Scan for the cell matching the given text and deliver its [x, y] coordinate at center. 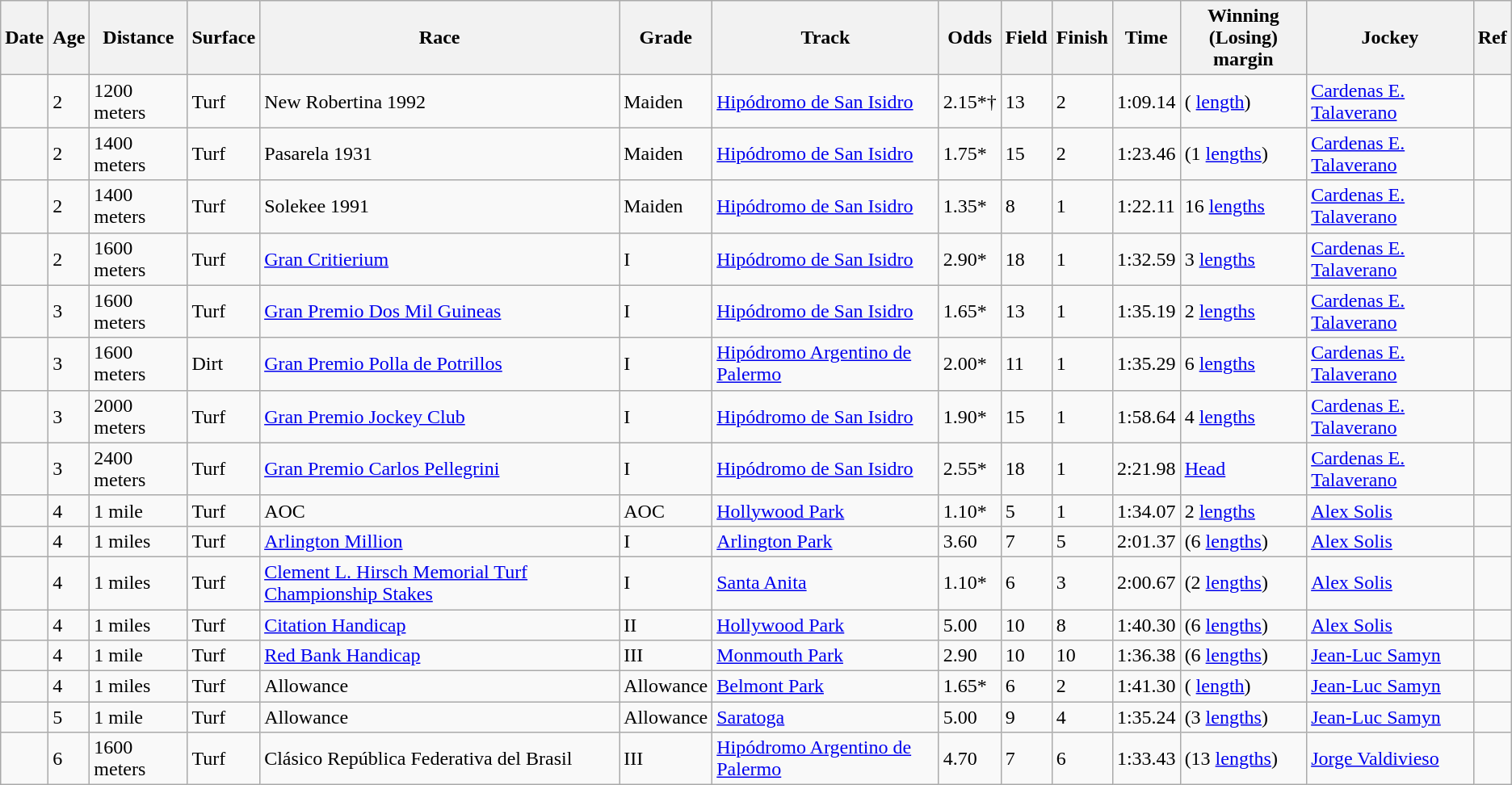
1:35.29 [1146, 363]
Gran Premio Carlos Pellegrini [439, 468]
11 [1026, 363]
1:35.24 [1146, 717]
3.60 [969, 541]
Red Bank Handicap [439, 656]
Gran Critierium [439, 258]
Head [1244, 468]
1:22.11 [1146, 207]
9 [1026, 717]
Arlington Million [439, 541]
Grade [666, 38]
2400 meters [139, 468]
1:35.19 [1146, 312]
2.90* [969, 258]
(2 lengths) [1244, 583]
1:33.43 [1146, 759]
Solekee 1991 [439, 207]
1:09.14 [1146, 102]
2.90 [969, 656]
2:01.37 [1146, 541]
Distance [139, 38]
Gran Premio Jockey Club [439, 417]
Gran Premio Dos Mil Guineas [439, 312]
1:23.46 [1146, 153]
1.90* [969, 417]
1:41.30 [1146, 686]
Pasarela 1931 [439, 153]
(13 lengths) [1244, 759]
Saratoga [825, 717]
1:34.07 [1146, 510]
Citation Handicap [439, 624]
4.70 [969, 759]
4 lengths [1244, 417]
1:58.64 [1146, 417]
Ref [1493, 38]
1.35* [969, 207]
Gran Premio Polla de Potrillos [439, 363]
Clásico República Federativa del Brasil [439, 759]
2:00.67 [1146, 583]
6 lengths [1244, 363]
2000 meters [139, 417]
16 lengths [1244, 207]
Belmont Park [825, 686]
Winning(Losing) margin [1244, 38]
Odds [969, 38]
Jorge Valdivieso [1391, 759]
1:36.38 [1146, 656]
New Robertina 1992 [439, 102]
Dirt [224, 363]
2.55* [969, 468]
1.75* [969, 153]
Time [1146, 38]
Jockey [1391, 38]
2.00* [969, 363]
3 lengths [1244, 258]
1200 meters [139, 102]
Monmouth Park [825, 656]
1:40.30 [1146, 624]
1:32.59 [1146, 258]
Surface [224, 38]
Date [24, 38]
2:21.98 [1146, 468]
2.15*† [969, 102]
Race [439, 38]
(1 lengths) [1244, 153]
Age [69, 38]
Finish [1082, 38]
Track [825, 38]
II [666, 624]
(3 lengths) [1244, 717]
Santa Anita [825, 583]
Arlington Park [825, 541]
Field [1026, 38]
Clement L. Hirsch Memorial Turf Championship Stakes [439, 583]
